Identify which cell holds the provided text, then report its (X, Y) central coordinate. 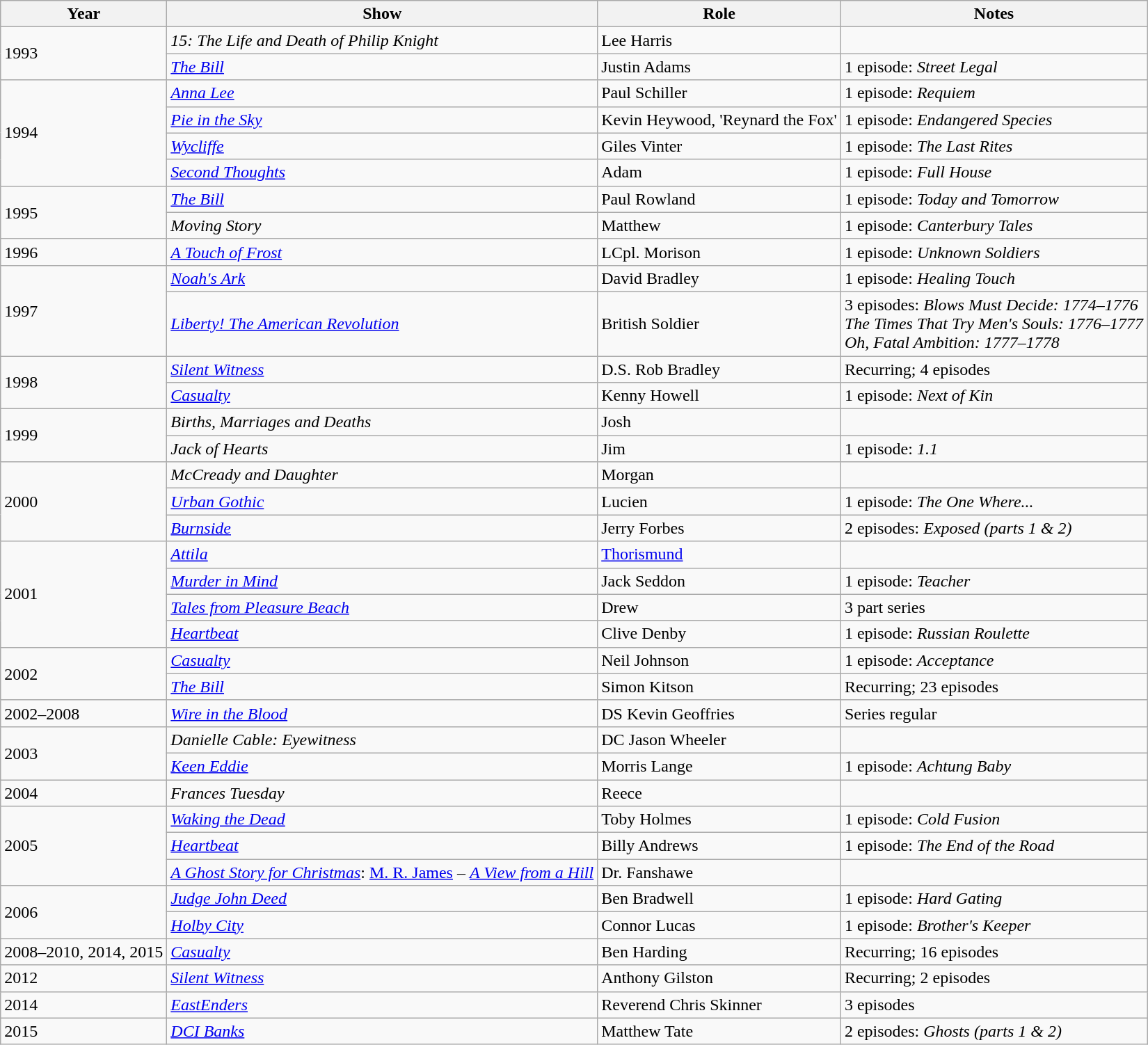
Wycliffe (383, 146)
1996 (83, 252)
Lucien (719, 502)
2006 (83, 912)
Recurring; 2 episodes (994, 978)
Drew (719, 607)
Notes (994, 14)
D.S. Rob Bradley (719, 369)
Liberty! The American Revolution (383, 324)
Ben Harding (719, 952)
Kenny Howell (719, 396)
1 episode: Endangered Species (994, 120)
A Ghost Story for Christmas: M. R. James – A View from a Hill (383, 872)
Matthew (719, 225)
2003 (83, 753)
Tales from Pleasure Beach (383, 607)
British Soldier (719, 324)
1 episode: Canterbury Tales (994, 225)
McCready and Daughter (383, 475)
1 episode: Requiem (994, 93)
3 episodes: Blows Must Decide: 1774–1776The Times That Try Men's Souls: 1776–1777Oh, Fatal Ambition: 1777–1778 (994, 324)
1 episode: Healing Touch (994, 278)
Billy Andrews (719, 846)
Jack of Hearts (383, 449)
Morris Lange (719, 766)
Anna Lee (383, 93)
Year (83, 14)
DS Kevin Geoffries (719, 713)
1995 (83, 212)
Series regular (994, 713)
Dr. Fanshawe (719, 872)
Reece (719, 792)
DC Jason Wheeler (719, 740)
Toby Holmes (719, 820)
Burnside (383, 528)
Role (719, 14)
Recurring; 4 episodes (994, 369)
1 episode: Russian Roulette (994, 634)
2000 (83, 502)
2 episodes: Exposed (parts 1 & 2) (994, 528)
Show (383, 14)
Keen Eddie (383, 766)
DCI Banks (383, 1031)
1 episode: The One Where... (994, 502)
1 episode: Street Legal (994, 67)
1 episode: Brother's Keeper (994, 925)
2015 (83, 1031)
Thorismund (719, 555)
Paul Rowland (719, 199)
Neil Johnson (719, 660)
1 episode: Acceptance (994, 660)
Frances Tuesday (383, 792)
Anthony Gilston (719, 978)
2004 (83, 792)
1 episode: Teacher (994, 581)
Ben Bradwell (719, 899)
1 episode: 1.1 (994, 449)
1 episode: The Last Rites (994, 146)
3 part series (994, 607)
Giles Vinter (719, 146)
2001 (83, 594)
Moving Story (383, 225)
EastEnders (383, 1005)
2012 (83, 978)
15: The Life and Death of Philip Knight (383, 40)
Jerry Forbes (719, 528)
1 episode: Full House (994, 173)
1993 (83, 54)
Second Thoughts (383, 173)
Clive Denby (719, 634)
2014 (83, 1005)
Holby City (383, 925)
1997 (83, 310)
Births, Marriages and Deaths (383, 422)
2008–2010, 2014, 2015 (83, 952)
Danielle Cable: Eyewitness (383, 740)
1 episode: Unknown Soldiers (994, 252)
1 episode: Next of Kin (994, 396)
1 episode: The End of the Road (994, 846)
1 episode: Hard Gating (994, 899)
Pie in the Sky (383, 120)
2002 (83, 673)
Morgan (719, 475)
Jim (719, 449)
A Touch of Frost (383, 252)
Recurring; 23 episodes (994, 687)
1 episode: Achtung Baby (994, 766)
2 episodes: Ghosts (parts 1 & 2) (994, 1031)
Matthew Tate (719, 1031)
3 episodes (994, 1005)
Recurring; 16 episodes (994, 952)
1 episode: Cold Fusion (994, 820)
Attila (383, 555)
Paul Schiller (719, 93)
Waking the Dead (383, 820)
Connor Lucas (719, 925)
Lee Harris (719, 40)
Reverend Chris Skinner (719, 1005)
Josh (719, 422)
Adam (719, 173)
Wire in the Blood (383, 713)
Noah's Ark (383, 278)
David Bradley (719, 278)
1 episode: Today and Tomorrow (994, 199)
Judge John Deed (383, 899)
Jack Seddon (719, 581)
LCpl. Morison (719, 252)
1999 (83, 436)
1998 (83, 383)
Murder in Mind (383, 581)
2005 (83, 846)
1994 (83, 133)
Urban Gothic (383, 502)
Justin Adams (719, 67)
Kevin Heywood, 'Reynard the Fox' (719, 120)
2002–2008 (83, 713)
Simon Kitson (719, 687)
